Return the (x, y) coordinate for the center point of the cell that contains the specified text.  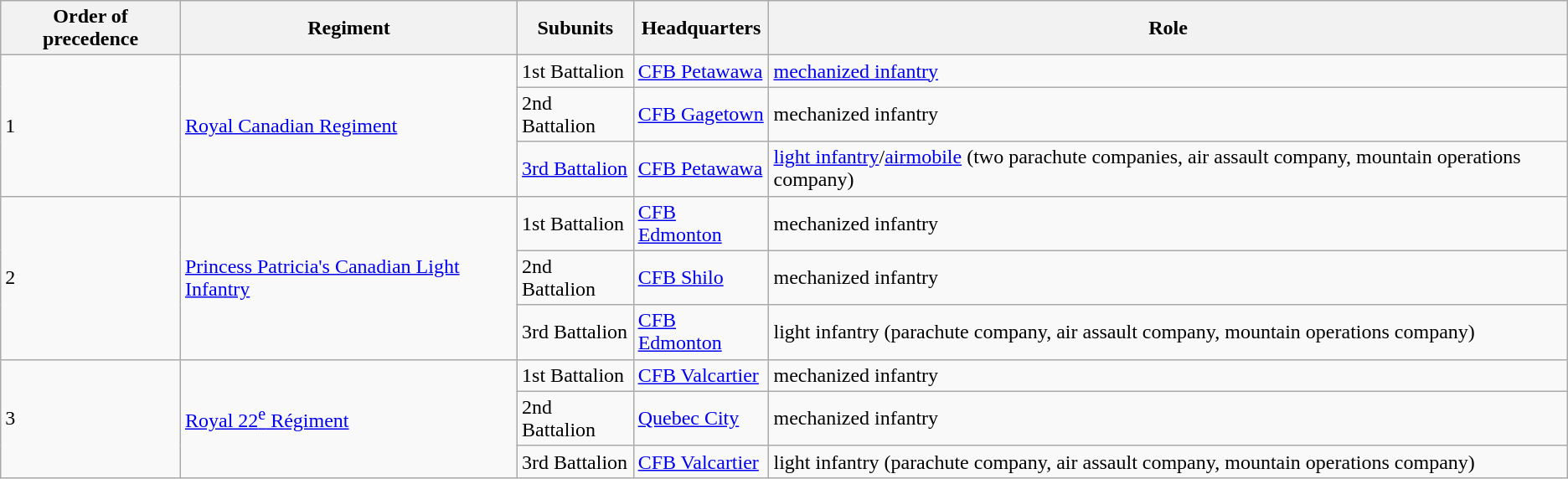
2 (90, 278)
CFB Gagetown (701, 114)
3 (90, 419)
CFB Shilo (701, 278)
Quebec City (701, 419)
Role (1168, 28)
1 (90, 126)
Order of precedence (90, 28)
Royal Canadian Regiment (348, 126)
Subunits (576, 28)
light infantry/airmobile (two parachute companies, air assault company, mountain operations company) (1168, 169)
Princess Patricia's Canadian Light Infantry (348, 278)
Headquarters (701, 28)
Royal 22e Régiment (348, 419)
Regiment (348, 28)
